Return (x, y) of the center of cell containing provided text 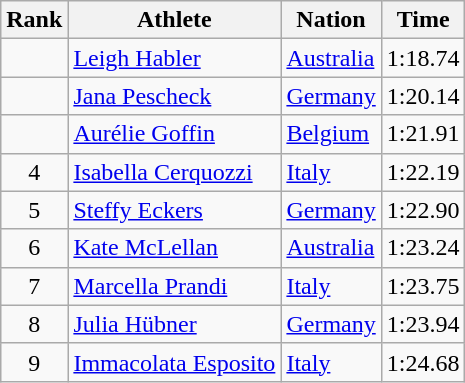
1:22.19 (423, 172)
5 (34, 210)
6 (34, 248)
1:20.14 (423, 96)
Leigh Habler (174, 58)
Athlete (174, 20)
7 (34, 286)
Isabella Cerquozzi (174, 172)
Steffy Eckers (174, 210)
1:23.24 (423, 248)
Julia Hübner (174, 324)
Rank (34, 20)
Nation (331, 20)
Marcella Prandi (174, 286)
1:21.91 (423, 134)
1:23.94 (423, 324)
1:24.68 (423, 362)
Belgium (331, 134)
4 (34, 172)
Time (423, 20)
9 (34, 362)
Jana Pescheck (174, 96)
Aurélie Goffin (174, 134)
8 (34, 324)
Kate McLellan (174, 248)
1:22.90 (423, 210)
1:23.75 (423, 286)
1:18.74 (423, 58)
Immacolata Esposito (174, 362)
